Extract the (X, Y) coordinate from the center of the cell holding the provided text.  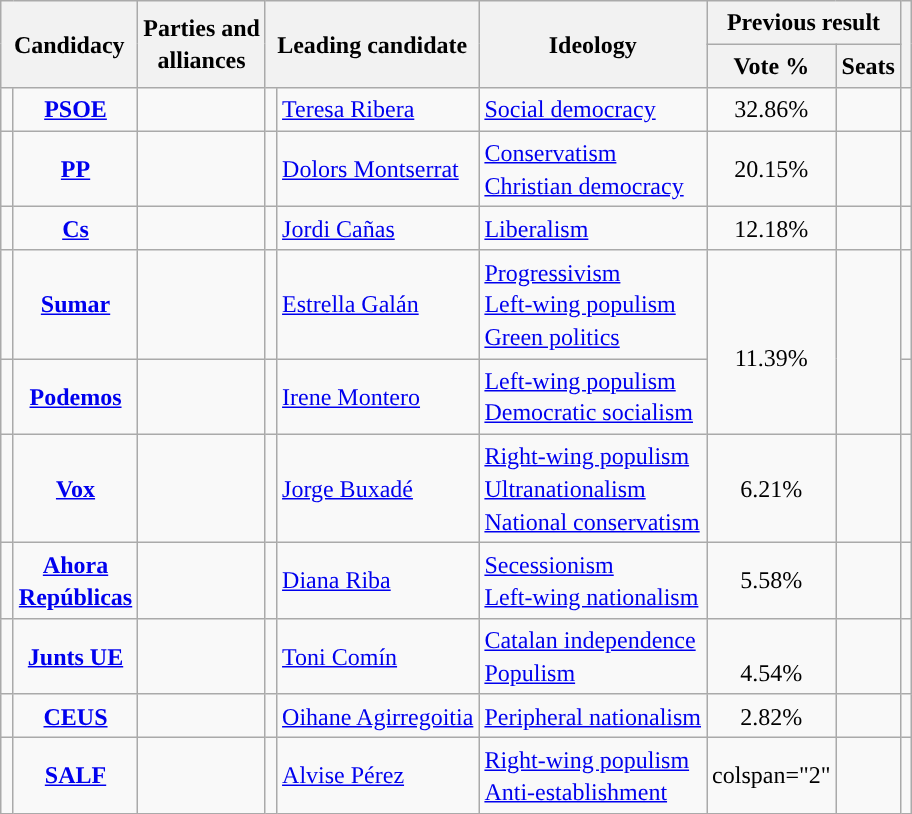
Left-wing populismDemocratic socialism (593, 397)
4.54% (772, 657)
Irene Montero (378, 397)
SALF (75, 776)
AhoraRepúblicas (75, 581)
colspan="2" (772, 776)
Parties andalliances (202, 44)
CEUS (75, 716)
Toni Comín (378, 657)
Alvise Pérez (378, 776)
Podemos (75, 397)
Junts UE (75, 657)
Ideology (593, 44)
Sumar (75, 304)
32.86% (772, 110)
Leading candidate (372, 44)
6.21% (772, 488)
Candidacy (70, 44)
Vox (75, 488)
12.18% (772, 228)
Cs (75, 228)
Oihane Agirregoitia (378, 716)
2.82% (772, 716)
Estrella Galán (378, 304)
5.58% (772, 581)
SecessionismLeft-wing nationalism (593, 581)
Vote % (772, 66)
Jorge Buxadé (378, 488)
Diana Riba (378, 581)
Dolors Montserrat (378, 169)
Jordi Cañas (378, 228)
20.15% (772, 169)
ProgressivismLeft-wing populismGreen politics (593, 304)
Liberalism (593, 228)
PSOE (75, 110)
Teresa Ribera (378, 110)
PP (75, 169)
ConservatismChristian democracy (593, 169)
11.39% (772, 342)
Social democracy (593, 110)
Right-wing populismUltranationalismNational conservatism (593, 488)
Catalan independencePopulism (593, 657)
Right-wing populismAnti-establishment (593, 776)
Seats (868, 66)
Peripheral nationalism (593, 716)
Previous result (804, 22)
